Identify which cell holds the provided text, then report its (x, y) central coordinate. 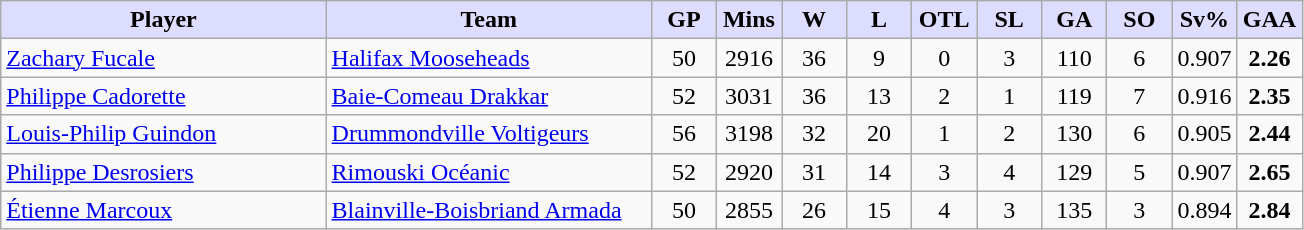
2.84 (1270, 210)
3031 (748, 96)
0.916 (1204, 96)
OTL (944, 20)
15 (880, 210)
Sv% (1204, 20)
0.894 (1204, 210)
Rimouski Océanic (488, 172)
Player (164, 20)
Baie-Comeau Drakkar (488, 96)
SL (1010, 20)
110 (1074, 58)
2855 (748, 210)
Philippe Desrosiers (164, 172)
2916 (748, 58)
Team (488, 20)
3198 (748, 134)
119 (1074, 96)
2.26 (1270, 58)
2.35 (1270, 96)
Halifax Mooseheads (488, 58)
2.44 (1270, 134)
GP (684, 20)
32 (814, 134)
13 (880, 96)
Philippe Cadorette (164, 96)
14 (880, 172)
GAA (1270, 20)
2920 (748, 172)
Louis-Philip Guindon (164, 134)
2.65 (1270, 172)
26 (814, 210)
W (814, 20)
Blainville-Boisbriand Armada (488, 210)
L (880, 20)
Mins (748, 20)
5 (1140, 172)
Étienne Marcoux (164, 210)
130 (1074, 134)
Zachary Fucale (164, 58)
129 (1074, 172)
56 (684, 134)
GA (1074, 20)
Drummondville Voltigeurs (488, 134)
135 (1074, 210)
20 (880, 134)
0 (944, 58)
0.905 (1204, 134)
7 (1140, 96)
9 (880, 58)
31 (814, 172)
SO (1140, 20)
